Pinpoint the cell where the given text exists, returning its (x, y) midpoint coordinate. 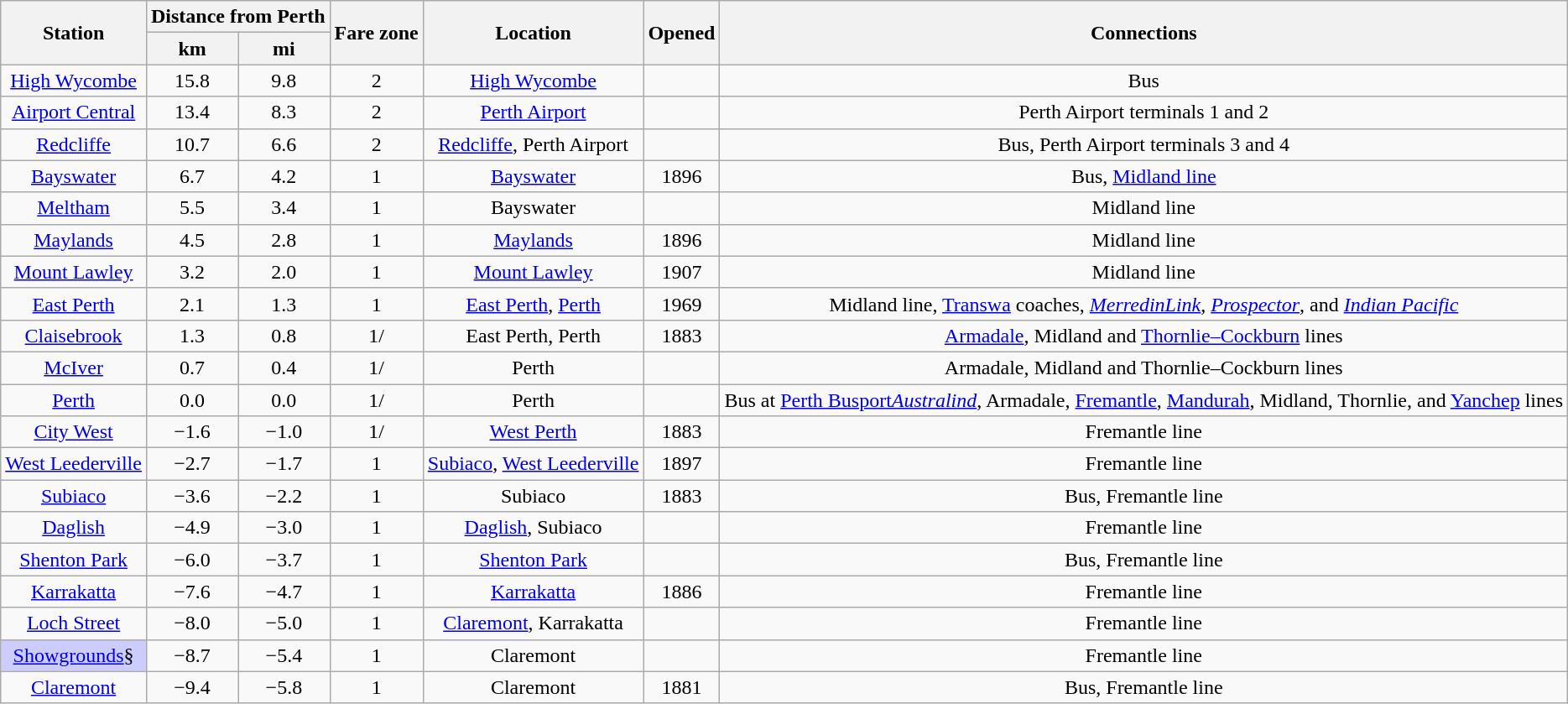
4.5 (191, 240)
8.3 (284, 112)
−2.7 (191, 464)
−8.0 (191, 623)
1881 (681, 687)
0.4 (284, 368)
4.2 (284, 176)
Redcliffe (74, 144)
Bus, Perth Airport terminals 3 and 4 (1144, 144)
Airport Central (74, 112)
−5.0 (284, 623)
Bus at Perth BusportAustralind, Armadale, Fremantle, Mandurah, Midland, Thornlie, and Yanchep lines (1144, 400)
−7.6 (191, 592)
East Perth (74, 304)
6.7 (191, 176)
0.8 (284, 336)
City West (74, 432)
2.0 (284, 272)
−4.7 (284, 592)
Location (534, 33)
−8.7 (191, 655)
15.8 (191, 81)
−1.6 (191, 432)
Daglish (74, 528)
Bus, Midland line (1144, 176)
Distance from Perth (238, 17)
0.7 (191, 368)
Claremont, Karrakatta (534, 623)
Meltham (74, 208)
mi (284, 49)
−1.7 (284, 464)
−3.6 (191, 496)
−3.7 (284, 560)
Perth Airport (534, 112)
Showgrounds§ (74, 655)
1886 (681, 592)
−4.9 (191, 528)
2.8 (284, 240)
−5.8 (284, 687)
10.7 (191, 144)
5.5 (191, 208)
Redcliffe, Perth Airport (534, 144)
−9.4 (191, 687)
West Perth (534, 432)
−3.0 (284, 528)
1969 (681, 304)
2.1 (191, 304)
Midland line, Transwa coaches, MerredinLink, Prospector, and Indian Pacific (1144, 304)
West Leederville (74, 464)
3.2 (191, 272)
Fare zone (376, 33)
Subiaco, West Leederville (534, 464)
3.4 (284, 208)
−2.2 (284, 496)
Bus (1144, 81)
Connections (1144, 33)
Opened (681, 33)
1897 (681, 464)
9.8 (284, 81)
−6.0 (191, 560)
−1.0 (284, 432)
−5.4 (284, 655)
McIver (74, 368)
Loch Street (74, 623)
6.6 (284, 144)
km (191, 49)
Station (74, 33)
1907 (681, 272)
13.4 (191, 112)
Claisebrook (74, 336)
Perth Airport terminals 1 and 2 (1144, 112)
Daglish, Subiaco (534, 528)
